Determine the (x, y) coordinate at the center of the cell enclosing the given text.  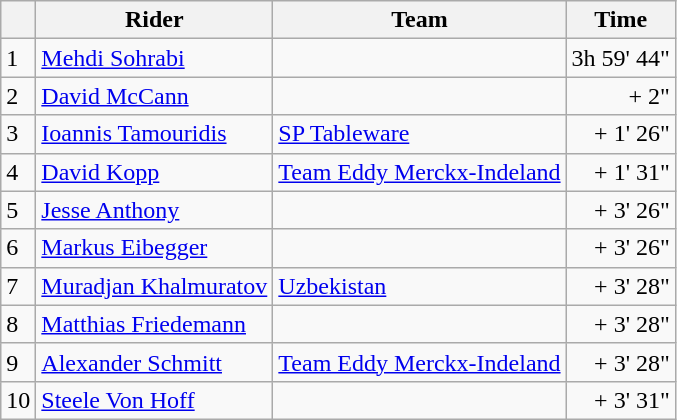
+ 1' 31" (620, 172)
Mehdi Sohrabi (154, 58)
Jesse Anthony (154, 210)
1 (18, 58)
3h 59' 44" (620, 58)
Uzbekistan (420, 286)
Steele Von Hoff (154, 400)
Matthias Friedemann (154, 324)
Team (420, 20)
+ 2" (620, 96)
3 (18, 134)
David Kopp (154, 172)
Ioannis Tamouridis (154, 134)
Time (620, 20)
4 (18, 172)
SP Tableware (420, 134)
+ 3' 31" (620, 400)
2 (18, 96)
9 (18, 362)
David McCann (154, 96)
6 (18, 248)
+ 1' 26" (620, 134)
Rider (154, 20)
Alexander Schmitt (154, 362)
8 (18, 324)
5 (18, 210)
Muradjan Khalmuratov (154, 286)
10 (18, 400)
Markus Eibegger (154, 248)
7 (18, 286)
